Capture the cell that displays the provided text and extract its [x, y] central coordinate. 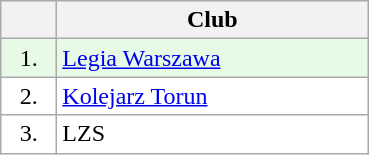
2. [29, 96]
1. [29, 58]
Kolejarz Torun [212, 96]
Club [212, 20]
3. [29, 134]
Legia Warszawa [212, 58]
LZS [212, 134]
